Scan for the cell matching the given text and deliver its (x, y) coordinate at center. 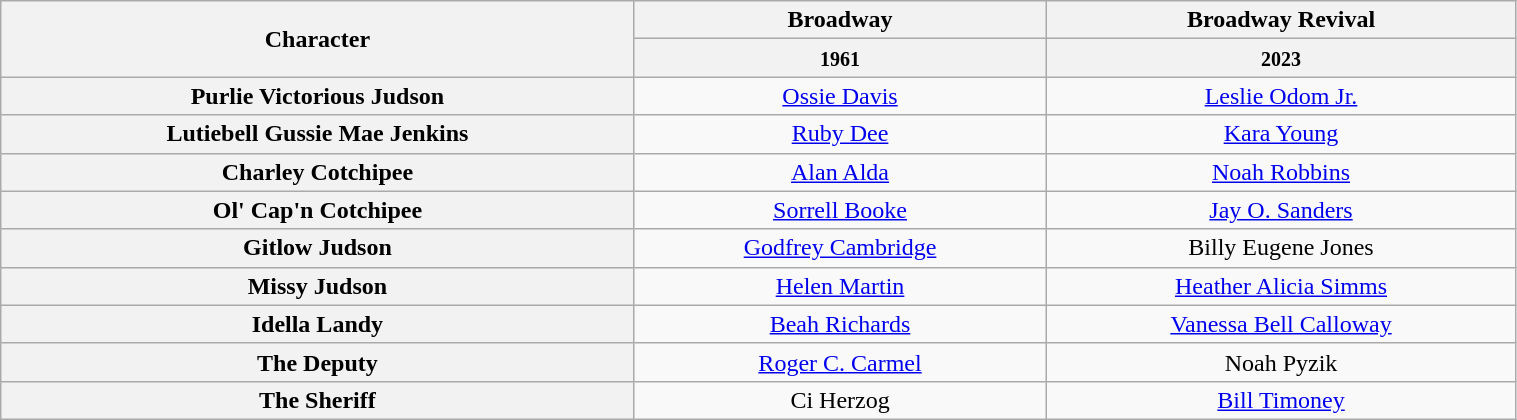
Beah Richards (840, 324)
Leslie Odom Jr. (1281, 96)
Roger C. Carmel (840, 362)
2023 (1281, 58)
Ossie Davis (840, 96)
Ol' Cap'n Cotchipee (318, 210)
Ci Herzog (840, 400)
1961 (840, 58)
Broadway Revival (1281, 20)
Lutiebell Gussie Mae Jenkins (318, 134)
Billy Eugene Jones (1281, 248)
Ruby Dee (840, 134)
Alan Alda (840, 172)
Noah Pyzik (1281, 362)
Missy Judson (318, 286)
The Sheriff (318, 400)
Heather Alicia Simms (1281, 286)
Bill Timoney (1281, 400)
Idella Landy (318, 324)
Purlie Victorious Judson (318, 96)
Godfrey Cambridge (840, 248)
Broadway (840, 20)
Character (318, 39)
Vanessa Bell Calloway (1281, 324)
Jay O. Sanders (1281, 210)
Helen Martin (840, 286)
Charley Cotchipee (318, 172)
Kara Young (1281, 134)
Gitlow Judson (318, 248)
Noah Robbins (1281, 172)
Sorrell Booke (840, 210)
The Deputy (318, 362)
